Output the (x, y) coordinate of the center of the cell containing the given text.  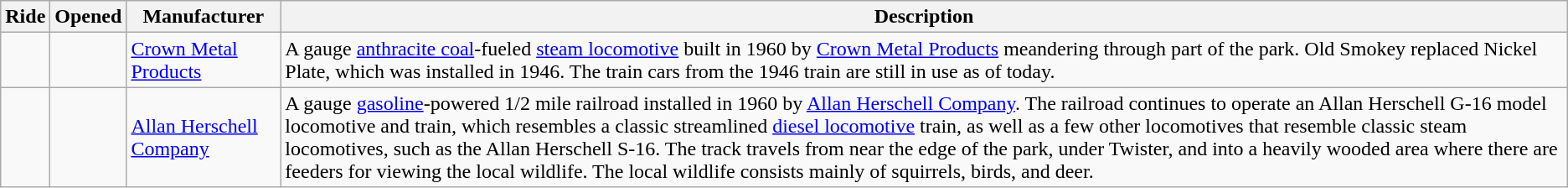
Allan Herschell Company (204, 138)
Opened (89, 17)
Description (924, 17)
Crown Metal Products (204, 60)
Manufacturer (204, 17)
Ride (25, 17)
